Identify which cell holds the provided text, then report its [x, y] central coordinate. 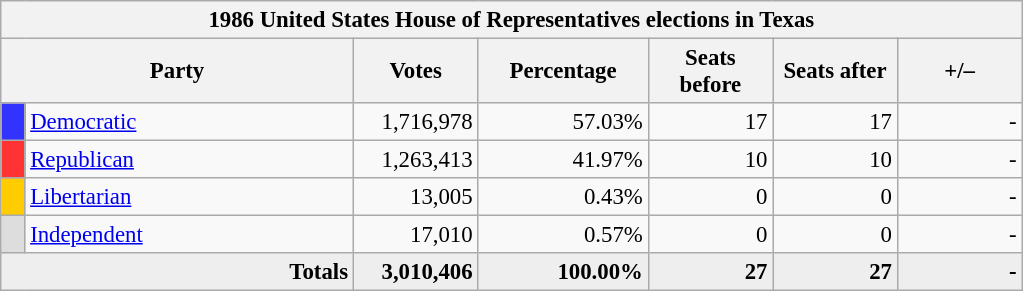
57.03% [563, 122]
1986 United States House of Representatives elections in Texas [512, 20]
Seats before [710, 72]
0.57% [563, 235]
Seats after [836, 72]
17,010 [416, 235]
Democratic [189, 122]
41.97% [563, 160]
Percentage [563, 72]
Independent [189, 235]
Party [178, 72]
13,005 [416, 197]
Republican [189, 160]
Votes [416, 72]
+/– [960, 72]
1,716,978 [416, 122]
1,263,413 [416, 160]
0.43% [563, 197]
Libertarian [189, 197]
